Return the [X, Y] coordinate for the center point of the cell that contains the specified text.  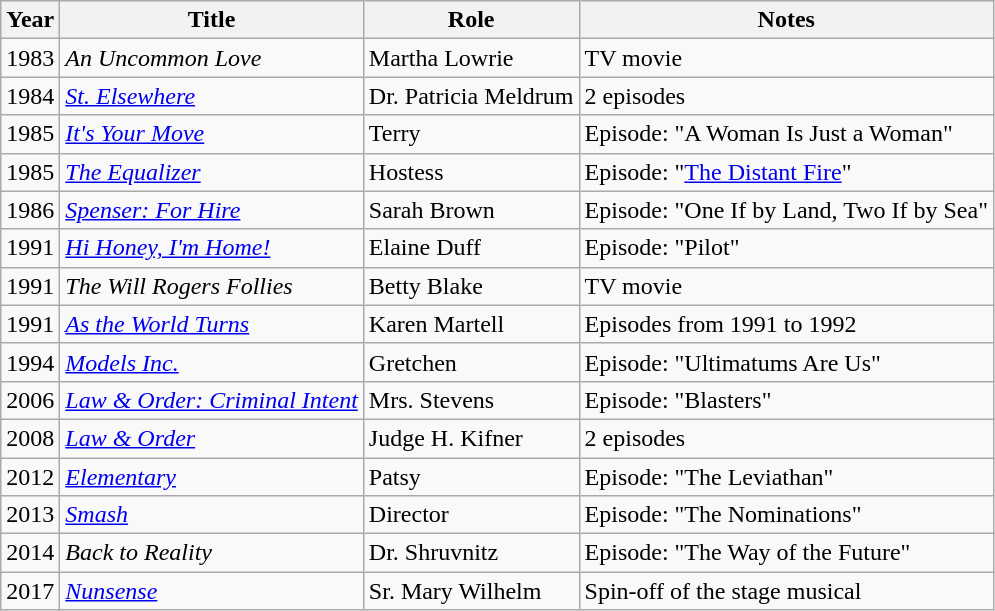
2014 [30, 553]
Dr. Patricia Meldrum [471, 96]
Spenser: For Hire [212, 210]
Episode: "Blasters" [786, 400]
2006 [30, 400]
Betty Blake [471, 286]
Director [471, 515]
Patsy [471, 477]
Spin-off of the stage musical [786, 591]
Episode: "Ultimatums Are Us" [786, 362]
The Will Rogers Follies [212, 286]
Episode: "The Distant Fire" [786, 172]
Sarah Brown [471, 210]
1984 [30, 96]
2012 [30, 477]
Role [471, 20]
Law & Order [212, 438]
Hostess [471, 172]
It's Your Move [212, 134]
2017 [30, 591]
Elaine Duff [471, 248]
1986 [30, 210]
Judge H. Kifner [471, 438]
Back to Reality [212, 553]
Dr. Shruvnitz [471, 553]
Year [30, 20]
Gretchen [471, 362]
Martha Lowrie [471, 58]
Notes [786, 20]
As the World Turns [212, 324]
1983 [30, 58]
Terry [471, 134]
2013 [30, 515]
Law & Order: Criminal Intent [212, 400]
St. Elsewhere [212, 96]
Smash [212, 515]
Models Inc. [212, 362]
Title [212, 20]
The Equalizer [212, 172]
Episode: "Pilot" [786, 248]
Episode: "The Nominations" [786, 515]
An Uncommon Love [212, 58]
1994 [30, 362]
Hi Honey, I'm Home! [212, 248]
Elementary [212, 477]
Episode: "A Woman Is Just a Woman" [786, 134]
Sr. Mary Wilhelm [471, 591]
Karen Martell [471, 324]
Episode: "The Way of the Future" [786, 553]
Nunsense [212, 591]
Episodes from 1991 to 1992 [786, 324]
Episode: "The Leviathan" [786, 477]
Mrs. Stevens [471, 400]
Episode: "One If by Land, Two If by Sea" [786, 210]
2008 [30, 438]
